Find where the given text appears and provide that cell's center as [x, y] coordinate. 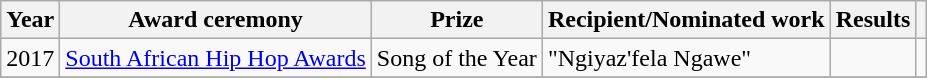
2017 [30, 58]
Results [873, 20]
Recipient/Nominated work [686, 20]
"Ngiyaz'fela Ngawe" [686, 58]
Prize [456, 20]
South African Hip Hop Awards [216, 58]
Award ceremony [216, 20]
Year [30, 20]
Song of the Year [456, 58]
